Return the (x, y) coordinate for the center point of the cell that contains the specified text.  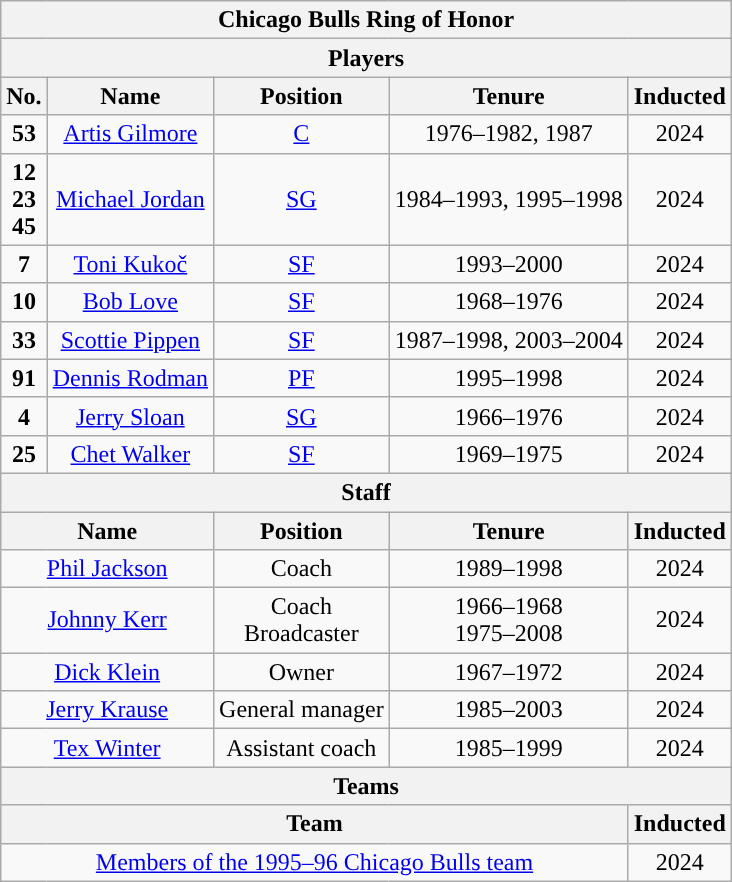
Bob Love (130, 302)
PF (302, 378)
C (302, 134)
25 (24, 454)
Coach (302, 569)
Johnny Kerr (108, 620)
4 (24, 416)
1967–1972 (508, 672)
Jerry Sloan (130, 416)
53 (24, 134)
Dennis Rodman (130, 378)
122345 (24, 199)
CoachBroadcaster (302, 620)
Chicago Bulls Ring of Honor (366, 20)
No. (24, 96)
Owner (302, 672)
1966–1976 (508, 416)
Assistant coach (302, 748)
Jerry Krause (108, 710)
Michael Jordan (130, 199)
Teams (366, 786)
1987–1998, 2003–2004 (508, 340)
1968–1976 (508, 302)
Chet Walker (130, 454)
1976–1982, 1987 (508, 134)
1993–2000 (508, 264)
7 (24, 264)
10 (24, 302)
Phil Jackson (108, 569)
General manager (302, 710)
Artis Gilmore (130, 134)
1969–1975 (508, 454)
Staff (366, 492)
1966–19681975–2008 (508, 620)
Players (366, 58)
Scottie Pippen (130, 340)
Dick Klein (108, 672)
1995–1998 (508, 378)
33 (24, 340)
Tex Winter (108, 748)
1989–1998 (508, 569)
Members of the 1995–96 Chicago Bulls team (314, 862)
1985–2003 (508, 710)
1984–1993, 1995–1998 (508, 199)
Toni Kukoč (130, 264)
91 (24, 378)
Team (314, 824)
1985–1999 (508, 748)
